From the cell containing the given text, extract its center point as [X, Y] coordinate. 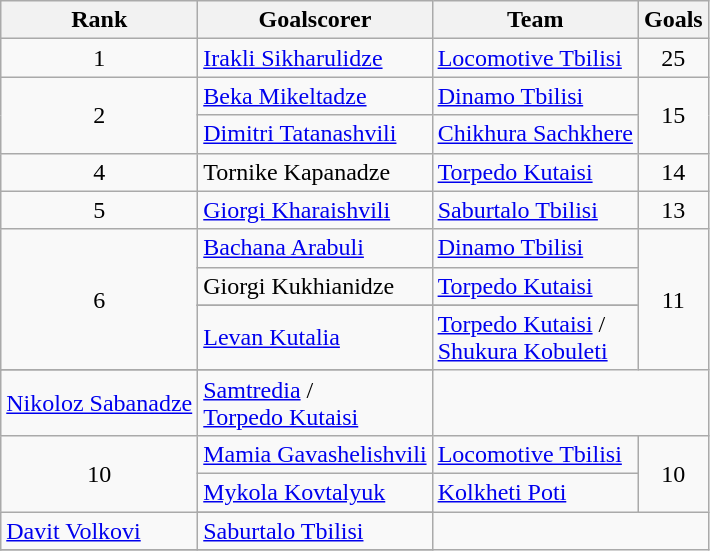
Samtredia /Torpedo Kutaisi [315, 402]
4 [100, 172]
Goals [673, 20]
Tornike Kapanadze [315, 172]
14 [673, 172]
Rank [100, 20]
13 [673, 210]
Giorgi Kukhianidze [315, 286]
Nikoloz Sabanadze [100, 402]
Dimitri Tatanashvili [315, 134]
Beka Mikeltadze [315, 96]
Davit Volkovi [100, 531]
25 [673, 58]
Kolkheti Poti [535, 492]
Team [535, 20]
Giorgi Kharaishvili [315, 210]
Goalscorer [315, 20]
Irakli Sikharulidze [315, 58]
5 [100, 210]
6 [100, 300]
Levan Kutalia [315, 338]
1 [100, 58]
Torpedo Kutaisi /Shukura Kobuleti [535, 338]
Mykola Kovtalyuk [315, 492]
15 [673, 115]
Bachana Arabuli [315, 248]
11 [673, 300]
Mamia Gavashelishvili [315, 454]
Chikhura Sachkhere [535, 134]
2 [100, 115]
